Pinpoint the cell where the given text exists, returning its [x, y] midpoint coordinate. 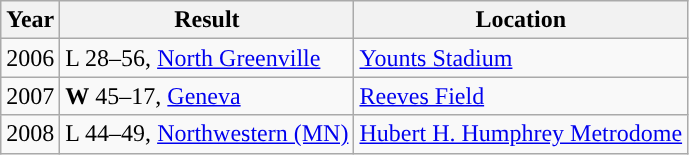
Hubert H. Humphrey Metrodome [521, 134]
2008 [30, 134]
Younts Stadium [521, 58]
L 28–56, North Greenville [207, 58]
Reeves Field [521, 96]
Result [207, 20]
2007 [30, 96]
L 44–49, Northwestern (MN) [207, 134]
2006 [30, 58]
Year [30, 20]
Location [521, 20]
W 45–17, Geneva [207, 96]
